Scan for the cell matching the given text and deliver its (x, y) coordinate at center. 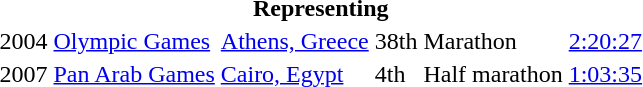
2:20:27 (605, 41)
Athens, Greece (294, 41)
38th (396, 41)
Marathon (493, 41)
Olympic Games (134, 41)
